Locate the cell with the specified text and output its (X, Y) center coordinate. 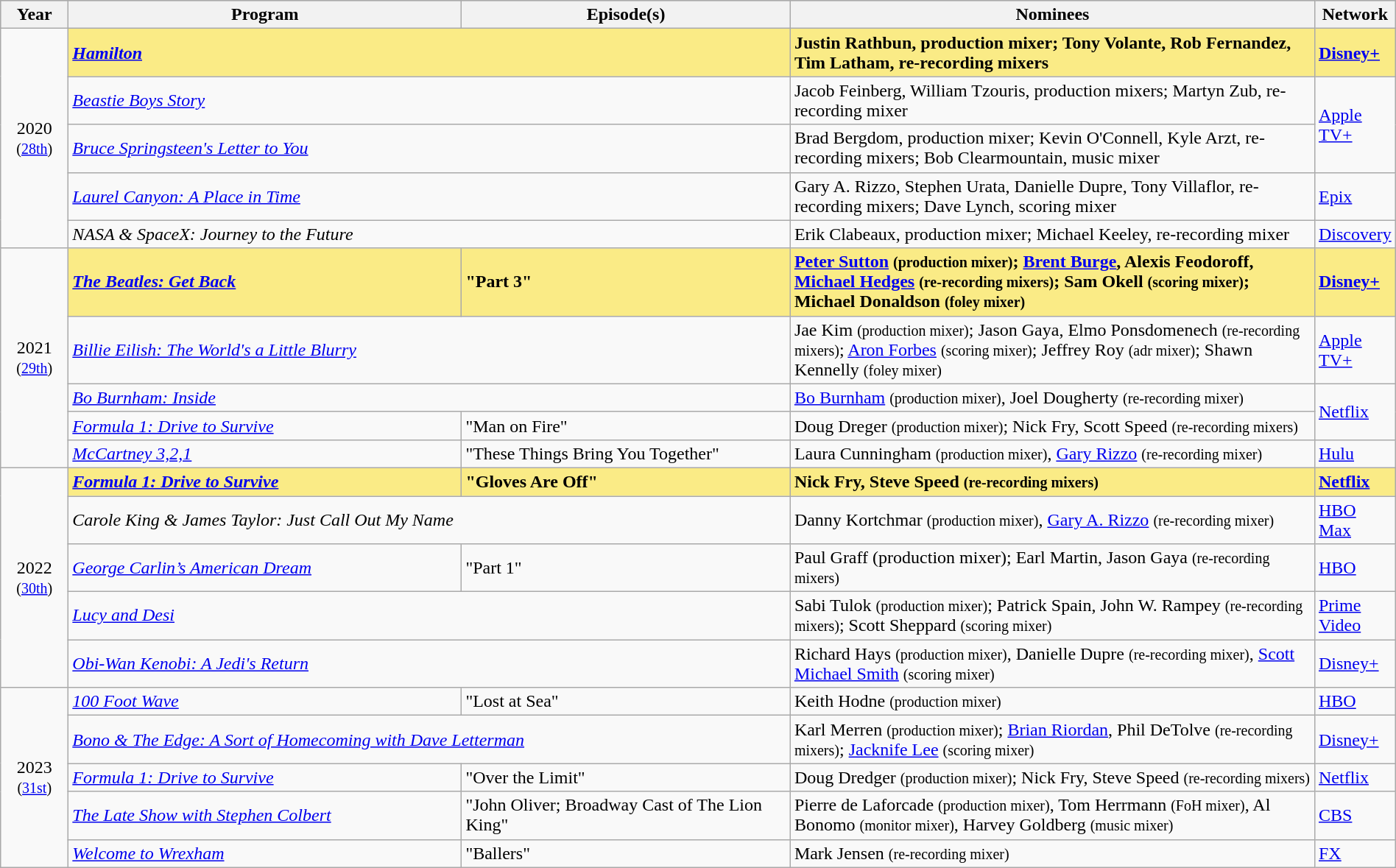
Bo Burnham: Inside (430, 398)
Paul Graff (production mixer); Earl Martin, Jason Gaya (re-recording mixers) (1052, 568)
Pierre de Laforcade (production mixer), Tom Herrmann (FoH mixer), Al Bonomo (monitor mixer), Harvey Goldberg (music mixer) (1052, 816)
Bono & The Edge: A Sort of Homecoming with Dave Letterman (430, 739)
NASA & SpaceX: Journey to the Future (430, 234)
"Part 3" (626, 282)
Nick Fry, Steve Speed (re-recording mixers) (1052, 481)
The Beatles: Get Back (265, 282)
Gary A. Rizzo, Stephen Urata, Danielle Dupre, Tony Villaflor, re-recording mixers; Dave Lynch, scoring mixer (1052, 196)
Hulu (1355, 454)
Obi-Wan Kenobi: A Jedi's Return (430, 664)
Erik Clabeaux, production mixer; Michael Keeley, re-recording mixer (1052, 234)
Welcome to Wrexham (265, 853)
"Part 1" (626, 568)
Justin Rathbun, production mixer; Tony Volante, Rob Fernandez, Tim Latham, re-recording mixers (1052, 53)
Nominees (1052, 15)
Sabi Tulok (production mixer); Patrick Spain, John W. Rampey (re-recording mixers); Scott Sheppard (scoring mixer) (1052, 615)
McCartney 3,2,1 (265, 454)
Epix (1355, 196)
Danny Kortchmar (production mixer), Gary A. Rizzo (re-recording mixer) (1052, 520)
Program (265, 15)
Laurel Canyon: A Place in Time (430, 196)
Prime Video (1355, 615)
"Ballers" (626, 853)
"These Things Bring You Together" (626, 454)
Keith Hodne (production mixer) (1052, 702)
Billie Eilish: The World's a Little Blurry (430, 350)
"Gloves Are Off" (626, 481)
2022 (30th) (35, 577)
The Late Show with Stephen Colbert (265, 816)
Beastie Boys Story (430, 100)
Jacob Feinberg, William Tzouris, production mixers; Martyn Zub, re-recording mixer (1052, 100)
Bo Burnham (production mixer), Joel Dougherty (re-recording mixer) (1052, 398)
HBO Max (1355, 520)
"Man on Fire" (626, 426)
"John Oliver; Broadway Cast of The Lion King" (626, 816)
Discovery (1355, 234)
Richard Hays (production mixer), Danielle Dupre (re-recording mixer), Scott Michael Smith (scoring mixer) (1052, 664)
Year (35, 15)
100 Foot Wave (265, 702)
Episode(s) (626, 15)
Lucy and Desi (430, 615)
Karl Merren (production mixer); Brian Riordan, Phil DeTolve (re-recording mixers); Jacknife Lee (scoring mixer) (1052, 739)
Doug Dreger (production mixer); Nick Fry, Scott Speed (re-recording mixers) (1052, 426)
Laura Cunningham (production mixer), Gary Rizzo (re-recording mixer) (1052, 454)
Brad Bergdom, production mixer; Kevin O'Connell, Kyle Arzt, re-recording mixers; Bob Clearmountain, music mixer (1052, 149)
FX (1355, 853)
2021(29th) (35, 358)
Doug Dredger (production mixer); Nick Fry, Steve Speed (re-recording mixers) (1052, 777)
2020 (28th) (35, 138)
Bruce Springsteen's Letter to You (430, 149)
2023 (31st) (35, 777)
Hamilton (430, 53)
"Lost at Sea" (626, 702)
"Over the Limit" (626, 777)
Network (1355, 15)
CBS (1355, 816)
Carole King & James Taylor: Just Call Out My Name (430, 520)
Mark Jensen (re-recording mixer) (1052, 853)
George Carlin’s American Dream (265, 568)
